Pinpoint the cell where the given text exists, returning its (X, Y) midpoint coordinate. 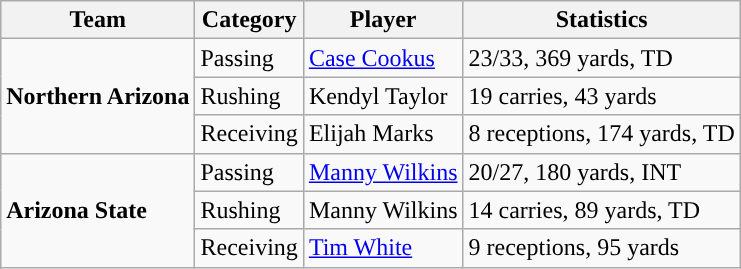
Category (249, 20)
Northern Arizona (98, 96)
Kendyl Taylor (383, 96)
Elijah Marks (383, 134)
19 carries, 43 yards (602, 96)
20/27, 180 yards, INT (602, 172)
Case Cookus (383, 58)
Statistics (602, 20)
9 receptions, 95 yards (602, 248)
Team (98, 20)
23/33, 369 yards, TD (602, 58)
Tim White (383, 248)
8 receptions, 174 yards, TD (602, 134)
14 carries, 89 yards, TD (602, 210)
Player (383, 20)
Arizona State (98, 210)
